Return the (X, Y) coordinate for the center point of the cell that contains the specified text.  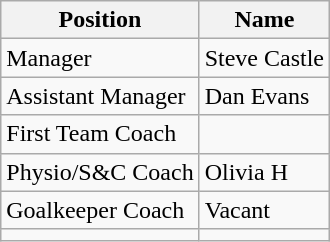
Manager (100, 58)
Olivia H (264, 172)
Steve Castle (264, 58)
First Team Coach (100, 134)
Physio/S&C Coach (100, 172)
Dan Evans (264, 96)
Vacant (264, 210)
Name (264, 20)
Position (100, 20)
Goalkeeper Coach (100, 210)
Assistant Manager (100, 96)
